Return the (x, y) coordinate for the center point of the cell that contains the specified text.  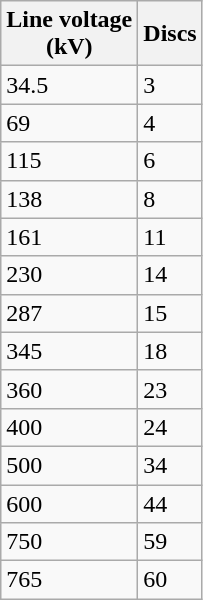
3 (170, 85)
345 (70, 351)
60 (170, 580)
115 (70, 161)
230 (70, 275)
500 (70, 465)
14 (170, 275)
600 (70, 503)
59 (170, 542)
34 (170, 465)
400 (70, 427)
44 (170, 503)
8 (170, 199)
11 (170, 237)
23 (170, 389)
18 (170, 351)
750 (70, 542)
765 (70, 580)
161 (70, 237)
15 (170, 313)
360 (70, 389)
24 (170, 427)
Discs (170, 34)
6 (170, 161)
287 (70, 313)
138 (70, 199)
69 (70, 123)
4 (170, 123)
34.5 (70, 85)
Line voltage(kV) (70, 34)
